Scan for the cell matching the given text and deliver its [X, Y] coordinate at center. 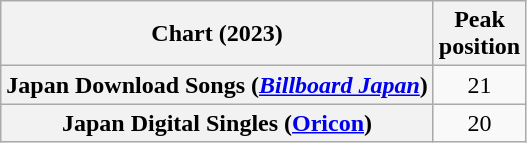
Chart (2023) [218, 34]
Japan Digital Singles (Oricon) [218, 123]
Peakposition [479, 34]
Japan Download Songs (Billboard Japan) [218, 85]
21 [479, 85]
20 [479, 123]
